Detect which cell encompasses the target text, then output its [x, y] center coordinate. 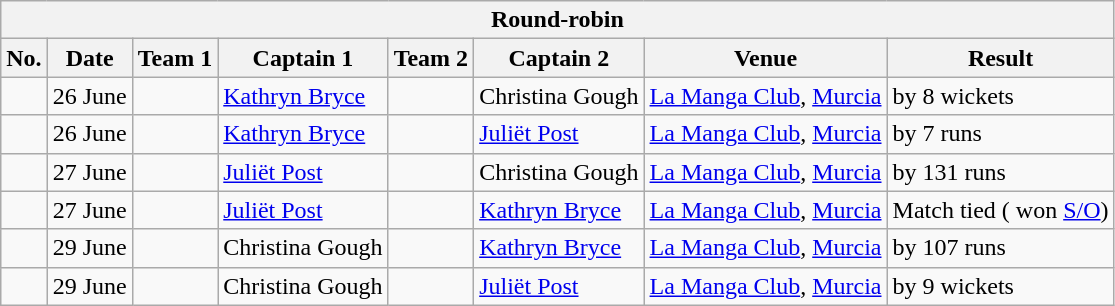
by 131 runs [1000, 172]
Date [90, 58]
by 7 runs [1000, 134]
Captain 2 [559, 58]
Result [1000, 58]
Venue [766, 58]
Match tied ( won S/O) [1000, 210]
by 9 wickets [1000, 286]
No. [24, 58]
Team 1 [175, 58]
Team 2 [431, 58]
Captain 1 [303, 58]
Round-robin [558, 20]
by 8 wickets [1000, 96]
by 107 runs [1000, 248]
